Determine the [x, y] coordinate at the center of the cell enclosing the given text.  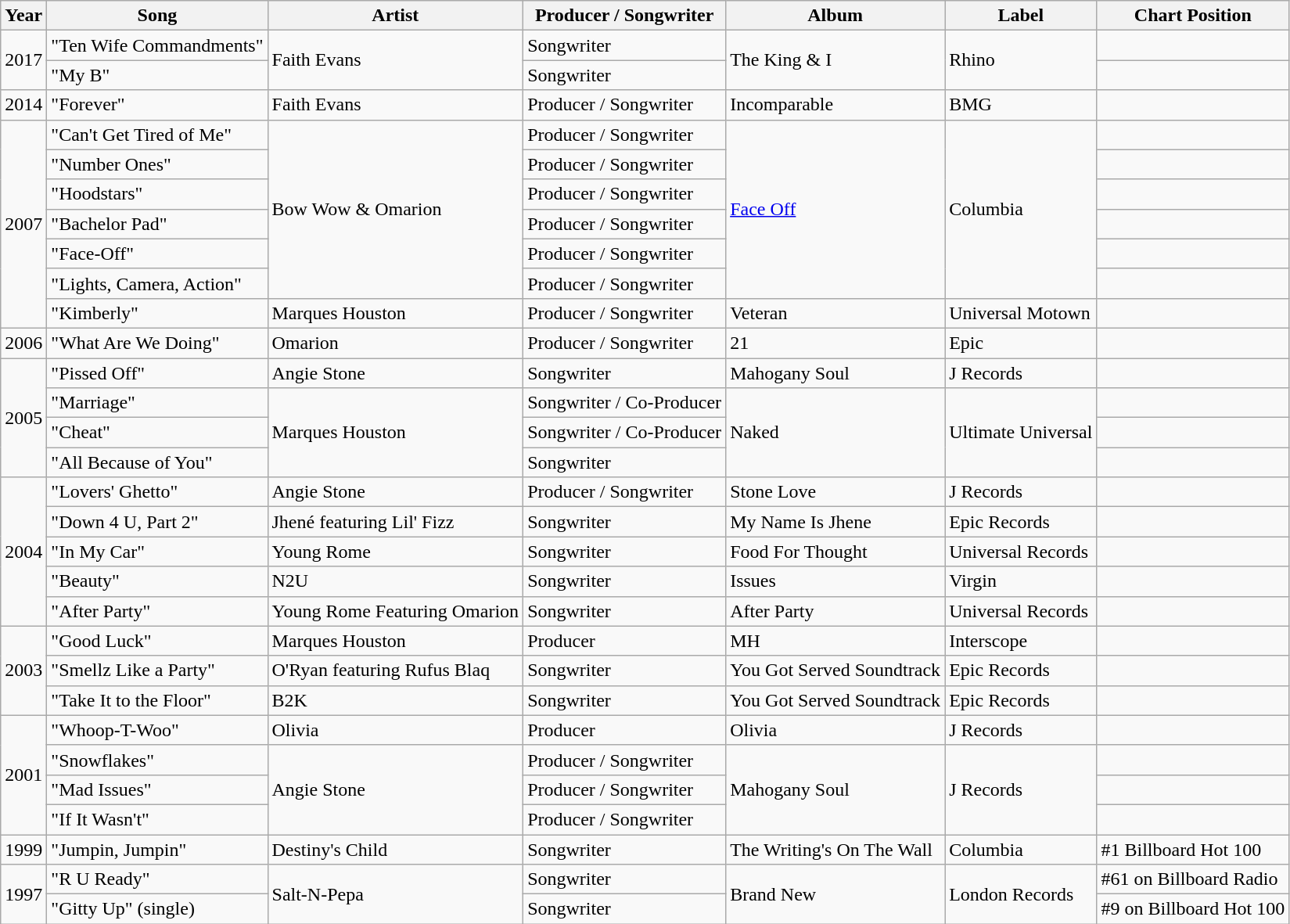
O'Ryan featuring Rufus Blaq [396, 671]
Issues [835, 581]
Salt-N-Pepa [396, 894]
"Good Luck" [157, 641]
"Beauty" [157, 581]
"All Because of You" [157, 462]
"R U Ready" [157, 879]
Incomparable [835, 105]
Chart Position [1193, 16]
#61 on Billboard Radio [1193, 879]
Food For Thought [835, 552]
"Gitty Up" (single) [157, 909]
Year [23, 16]
"Lovers' Ghetto" [157, 492]
The King & I [835, 60]
Virgin [1021, 581]
"Forever" [157, 105]
"Hoodstars" [157, 194]
2004 [23, 552]
"After Party" [157, 611]
"Face-Off" [157, 253]
"Smellz Like a Party" [157, 671]
Veteran [835, 313]
"Take It to the Floor" [157, 700]
"Ten Wife Commandments" [157, 45]
Stone Love [835, 492]
"Snowflakes" [157, 760]
Album [835, 16]
Bow Wow & Omarion [396, 209]
"Jumpin, Jumpin" [157, 849]
Artist [396, 16]
Brand New [835, 894]
21 [835, 343]
Ultimate Universal [1021, 433]
After Party [835, 611]
The Writing's On The Wall [835, 849]
Destiny's Child [396, 849]
1997 [23, 894]
2006 [23, 343]
MH [835, 641]
"Marriage" [157, 403]
"Mad Issues" [157, 789]
2005 [23, 418]
B2K [396, 700]
"Cheat" [157, 433]
London Records [1021, 894]
Young Rome [396, 552]
"Can't Get Tired of Me" [157, 135]
"My B" [157, 75]
2001 [23, 775]
2003 [23, 671]
"Bachelor Pad" [157, 224]
My Name Is Jhene [835, 522]
Interscope [1021, 641]
"Down 4 U, Part 2" [157, 522]
Universal Motown [1021, 313]
"In My Car" [157, 552]
"Pissed Off" [157, 373]
1999 [23, 849]
Young Rome Featuring Omarion [396, 611]
N2U [396, 581]
Omarion [396, 343]
BMG [1021, 105]
Epic [1021, 343]
Rhino [1021, 60]
Jhené featuring Lil' Fizz [396, 522]
"If It Wasn't" [157, 819]
Label [1021, 16]
"What Are We Doing" [157, 343]
Song [157, 16]
"Whoop-T-Woo" [157, 730]
#9 on Billboard Hot 100 [1193, 909]
"Kimberly" [157, 313]
Naked [835, 433]
#1 Billboard Hot 100 [1193, 849]
"Number Ones" [157, 164]
2007 [23, 224]
2017 [23, 60]
"Lights, Camera, Action" [157, 283]
2014 [23, 105]
Face Off [835, 209]
